Find where the given text appears and provide that cell's center as (x, y) coordinate. 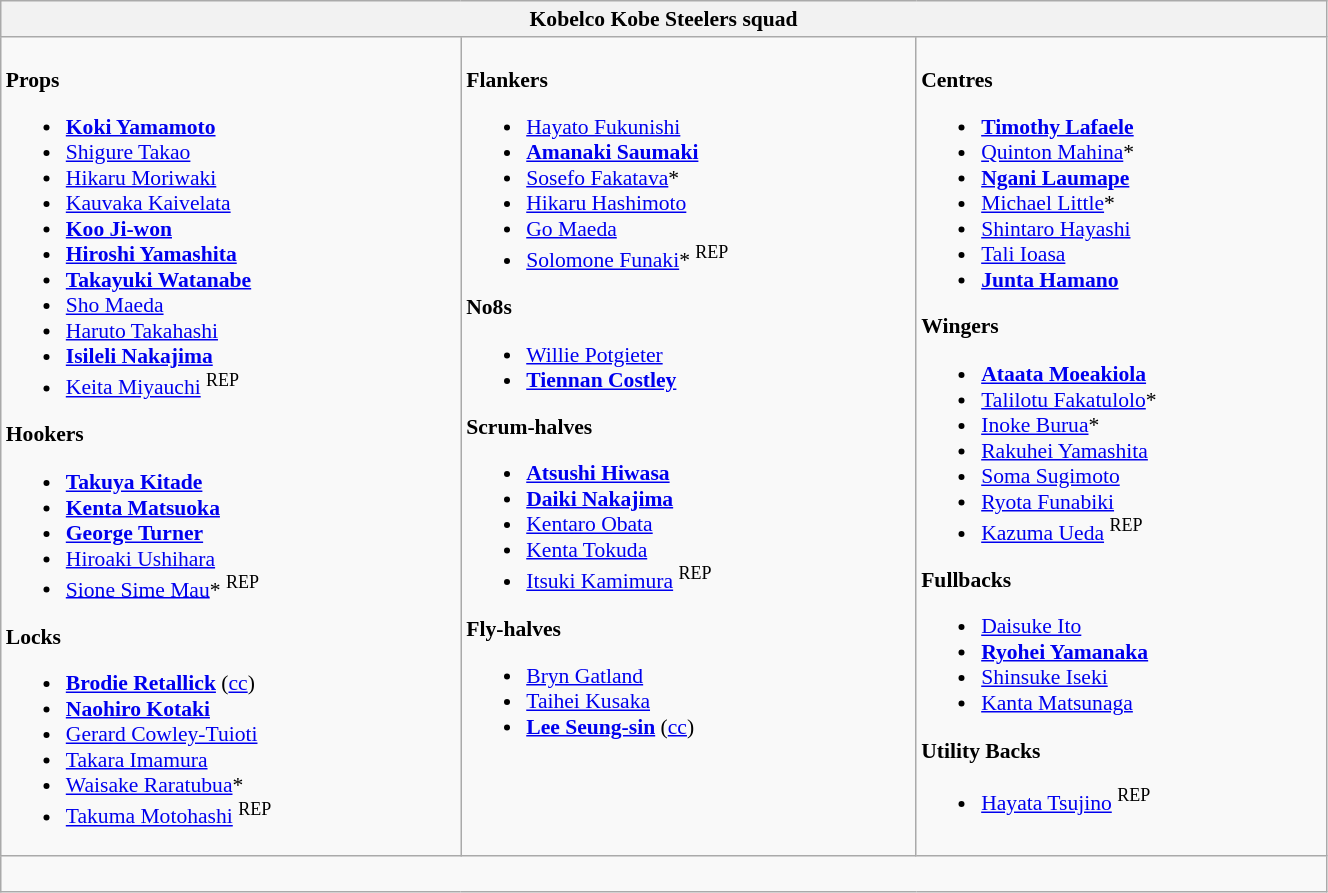
Kobelco Kobe Steelers squad (664, 19)
